Capture the cell that displays the provided text and extract its (X, Y) central coordinate. 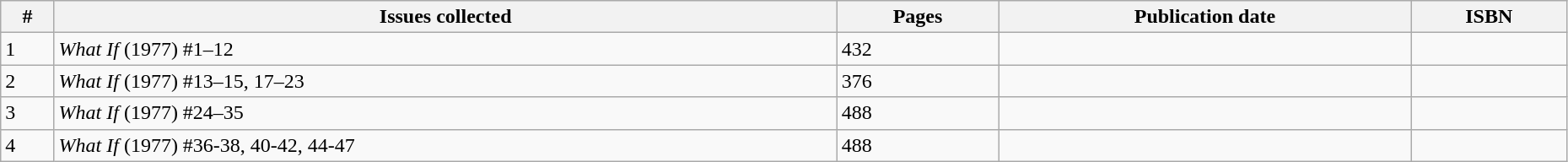
What If (1977) #13–15, 17–23 (445, 81)
What If (1977) #36-38, 40-42, 44-47 (445, 145)
432 (918, 49)
2 (27, 81)
Publication date (1205, 17)
What If (1977) #1–12 (445, 49)
1 (27, 49)
Issues collected (445, 17)
What If (1977) #24–35 (445, 113)
3 (27, 113)
4 (27, 145)
# (27, 17)
ISBN (1489, 17)
Pages (918, 17)
376 (918, 81)
